Return [x, y] of the center of cell containing provided text 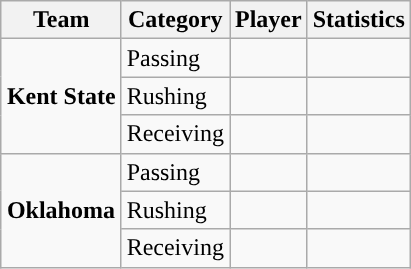
Category [175, 20]
Statistics [358, 20]
Team [61, 20]
Player [269, 20]
Oklahoma [61, 210]
Kent State [61, 96]
